Locate the cell with the specified text and output its (X, Y) center coordinate. 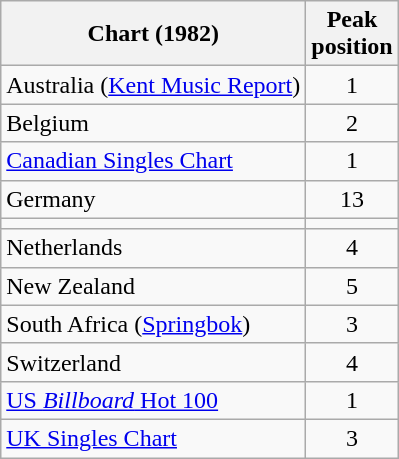
Chart (1982) (154, 34)
13 (352, 199)
Canadian Singles Chart (154, 161)
2 (352, 123)
Peakposition (352, 34)
Netherlands (154, 248)
Australia (Kent Music Report) (154, 85)
Germany (154, 199)
New Zealand (154, 286)
US Billboard Hot 100 (154, 400)
Switzerland (154, 362)
Belgium (154, 123)
5 (352, 286)
South Africa (Springbok) (154, 324)
UK Singles Chart (154, 438)
